Identify which cell holds the provided text, then report its [X, Y] central coordinate. 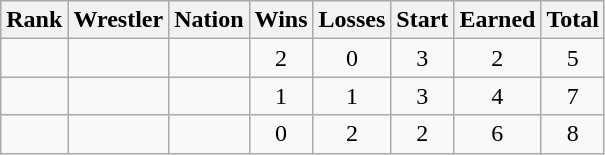
7 [573, 96]
Rank [34, 20]
5 [573, 58]
Total [573, 20]
Nation [209, 20]
Wins [281, 20]
6 [498, 134]
8 [573, 134]
Losses [352, 20]
Earned [498, 20]
Wrestler [118, 20]
4 [498, 96]
Start [422, 20]
